Return [X, Y] of the center of cell containing provided text 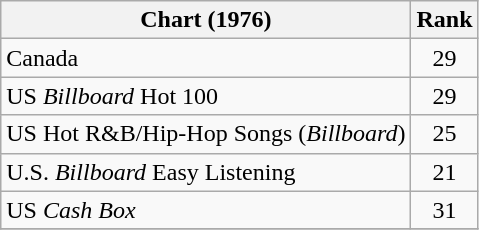
US Cash Box [206, 210]
U.S. Billboard Easy Listening [206, 172]
21 [444, 172]
Chart (1976) [206, 20]
31 [444, 210]
25 [444, 134]
US Hot R&B/Hip-Hop Songs (Billboard) [206, 134]
Canada [206, 58]
Rank [444, 20]
US Billboard Hot 100 [206, 96]
